Locate the cell with the specified text and output its (x, y) center coordinate. 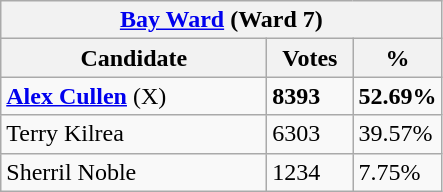
Terry Kilrea (134, 134)
7.75% (398, 172)
Candidate (134, 58)
52.69% (398, 96)
8393 (310, 96)
39.57% (398, 134)
1234 (310, 172)
% (398, 58)
Sherril Noble (134, 172)
6303 (310, 134)
Bay Ward (Ward 7) (222, 20)
Votes (310, 58)
Alex Cullen (X) (134, 96)
